Determine the (x, y) coordinate at the center of the cell enclosing the given text.  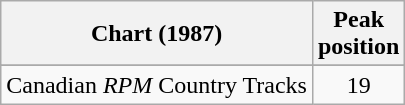
19 (358, 85)
Peakposition (358, 34)
Canadian RPM Country Tracks (157, 85)
Chart (1987) (157, 34)
